Output the (x, y) coordinate of the center of the cell containing the given text.  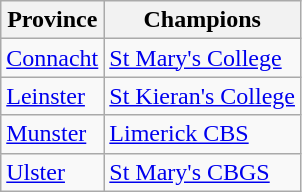
Connacht (52, 58)
St Mary's College (202, 58)
Champions (202, 20)
Province (52, 20)
Munster (52, 134)
St Kieran's College (202, 96)
Limerick CBS (202, 134)
Ulster (52, 172)
St Mary's CBGS (202, 172)
Leinster (52, 96)
